Detect which cell encompasses the target text, then output its (X, Y) center coordinate. 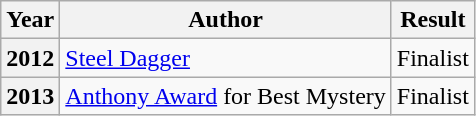
Steel Dagger (226, 58)
Anthony Award for Best Mystery (226, 96)
2013 (30, 96)
2012 (30, 58)
Author (226, 20)
Year (30, 20)
Result (432, 20)
